For the text-containing cell, return its midpoint in (X, Y) coordinate format. 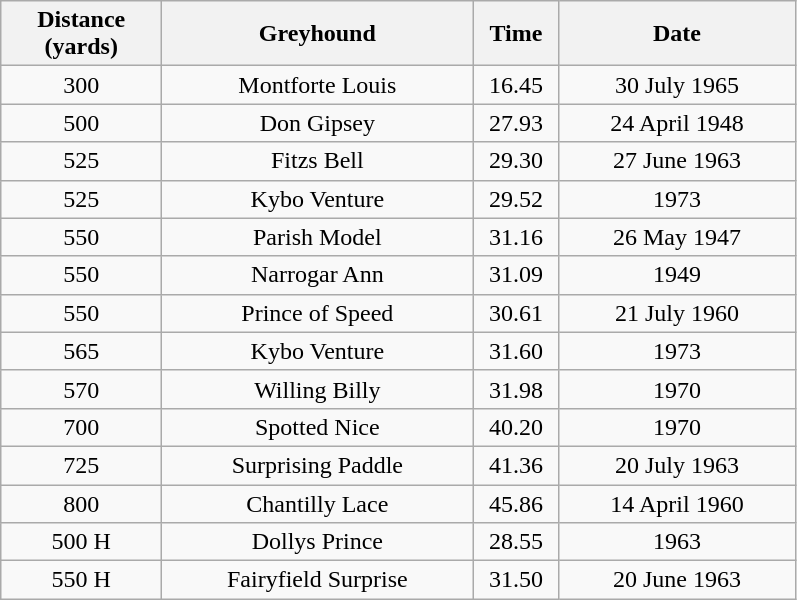
800 (82, 503)
1949 (677, 275)
500 H (82, 542)
26 May 1947 (677, 237)
Fairyfield Surprise (318, 580)
725 (82, 465)
Willing Billy (318, 389)
Parish Model (318, 237)
16.45 (516, 85)
570 (82, 389)
27 June 1963 (677, 161)
28.55 (516, 542)
Date (677, 34)
Fitzs Bell (318, 161)
40.20 (516, 427)
Chantilly Lace (318, 503)
Dollys Prince (318, 542)
Greyhound (318, 34)
Don Gipsey (318, 123)
31.60 (516, 351)
Prince of Speed (318, 313)
31.09 (516, 275)
24 April 1948 (677, 123)
30 July 1965 (677, 85)
14 April 1960 (677, 503)
29.30 (516, 161)
41.36 (516, 465)
Time (516, 34)
27.93 (516, 123)
Montforte Louis (318, 85)
500 (82, 123)
29.52 (516, 199)
Distance (yards) (82, 34)
Surprising Paddle (318, 465)
550 H (82, 580)
20 June 1963 (677, 580)
30.61 (516, 313)
20 July 1963 (677, 465)
700 (82, 427)
300 (82, 85)
45.86 (516, 503)
21 July 1960 (677, 313)
565 (82, 351)
31.50 (516, 580)
1963 (677, 542)
31.16 (516, 237)
31.98 (516, 389)
Narrogar Ann (318, 275)
Spotted Nice (318, 427)
